Identify which cell holds the provided text, then report its [x, y] central coordinate. 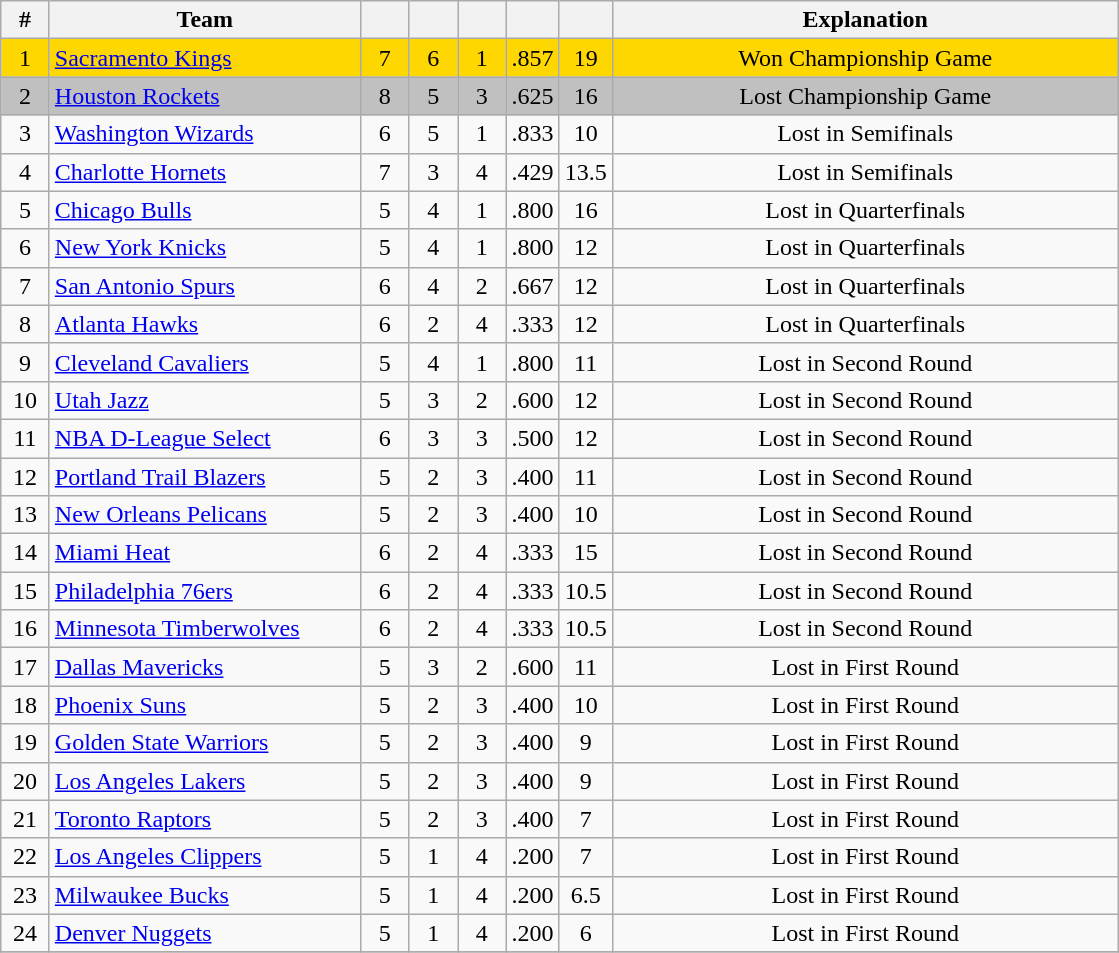
Minnesota Timberwolves [204, 629]
.429 [532, 172]
Charlotte Hornets [204, 172]
New Orleans Pelicans [204, 515]
Golden State Warriors [204, 743]
17 [26, 667]
22 [26, 857]
.833 [532, 134]
18 [26, 705]
San Antonio Spurs [204, 286]
Los Angeles Clippers [204, 857]
Dallas Mavericks [204, 667]
23 [26, 895]
Portland Trail Blazers [204, 477]
Atlanta Hawks [204, 324]
Chicago Bulls [204, 210]
Philadelphia 76ers [204, 591]
Denver Nuggets [204, 933]
NBA D-League Select [204, 438]
.857 [532, 58]
Los Angeles Lakers [204, 781]
Toronto Raptors [204, 819]
14 [26, 553]
20 [26, 781]
.667 [532, 286]
Houston Rockets [204, 96]
Sacramento Kings [204, 58]
24 [26, 933]
Lost Championship Game [865, 96]
Utah Jazz [204, 400]
.625 [532, 96]
Milwaukee Bucks [204, 895]
Miami Heat [204, 553]
Cleveland Cavaliers [204, 362]
# [26, 20]
Team [204, 20]
Washington Wizards [204, 134]
New York Knicks [204, 248]
13 [26, 515]
21 [26, 819]
Explanation [865, 20]
Won Championship Game [865, 58]
Phoenix Suns [204, 705]
.500 [532, 438]
6.5 [586, 895]
13.5 [586, 172]
